Return the (X, Y) coordinate for the center point of the cell that contains the specified text.  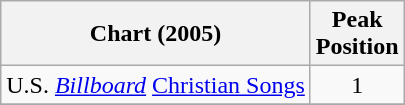
Peak Position (357, 34)
U.S. Billboard Christian Songs (156, 85)
1 (357, 85)
Chart (2005) (156, 34)
